Scan for the cell matching the given text and deliver its [x, y] coordinate at center. 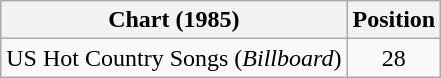
28 [394, 58]
Position [394, 20]
Chart (1985) [174, 20]
US Hot Country Songs (Billboard) [174, 58]
